Search for the cell housing the specified text and yield its (x, y) center coordinate. 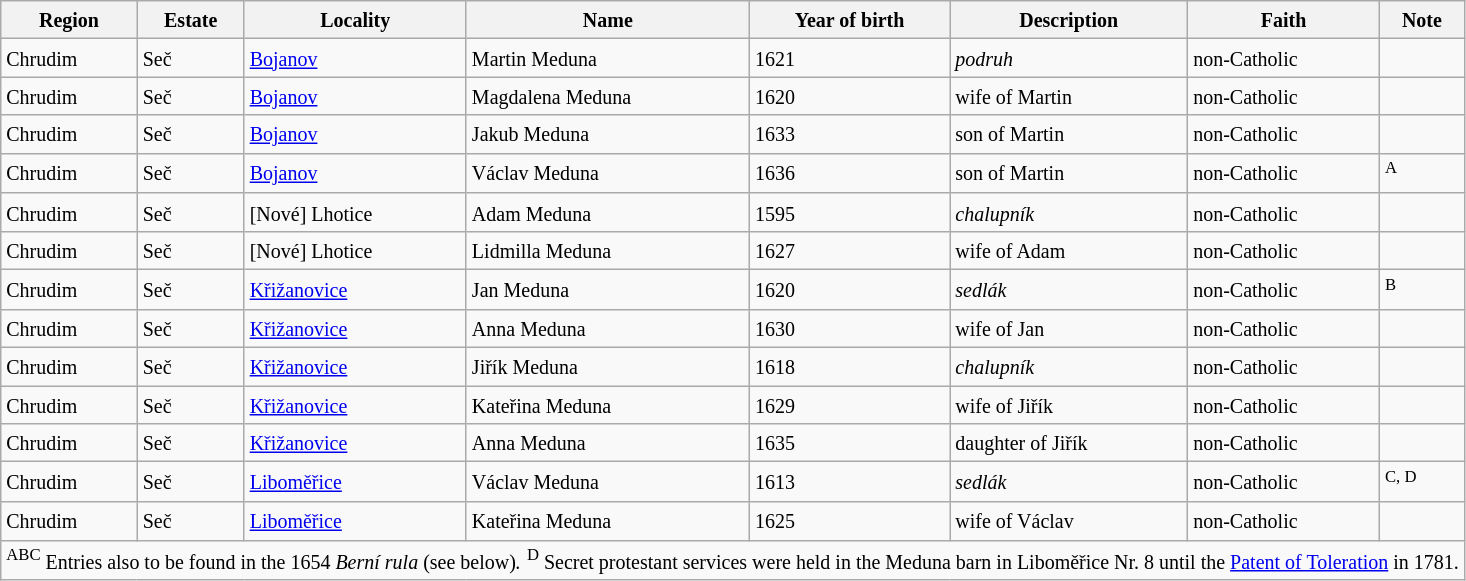
Faith (1284, 20)
Estate (190, 20)
Jiřík Meduna (608, 367)
1613 (849, 482)
wife of Jiřík (1069, 405)
Magdalena Meduna (608, 96)
podruh (1069, 58)
1629 (849, 405)
1618 (849, 367)
B (1422, 289)
Name (608, 20)
Description (1069, 20)
1630 (849, 329)
C, D (1422, 482)
1633 (849, 134)
Lidmilla Meduna (608, 250)
1625 (849, 521)
Note (1422, 20)
Locality (355, 20)
1627 (849, 250)
1636 (849, 173)
1621 (849, 58)
Martin Meduna (608, 58)
wife of Jan (1069, 329)
wife of Václav (1069, 521)
1595 (849, 212)
Region (69, 20)
wife of Martin (1069, 96)
Adam Meduna (608, 212)
wife of Adam (1069, 250)
Jan Meduna (608, 289)
1635 (849, 443)
A (1422, 173)
Jakub Meduna (608, 134)
Year of birth (849, 20)
daughter of Jiřík (1069, 443)
